Search for the cell housing the specified text and yield its [x, y] center coordinate. 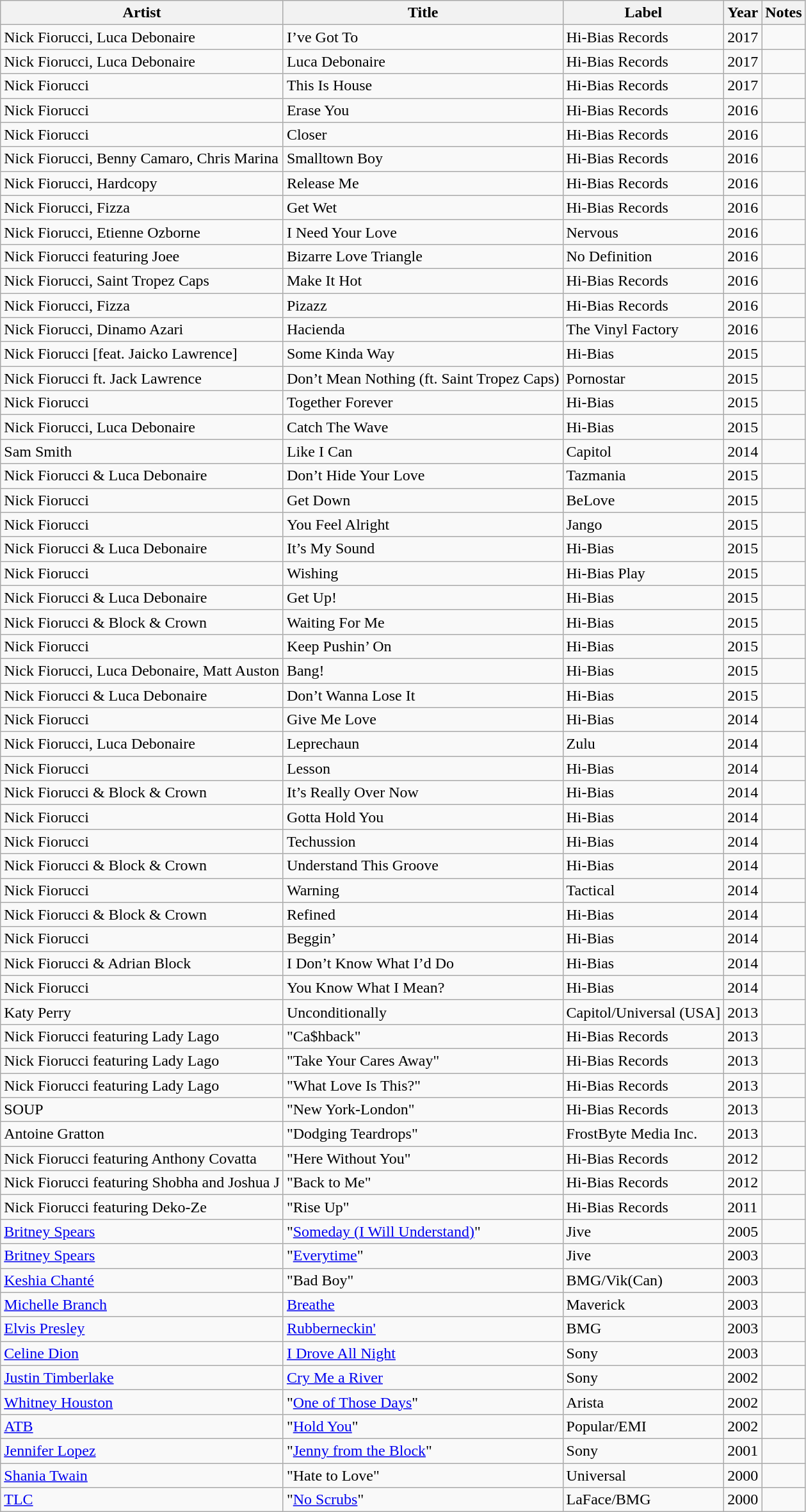
Hacienda [423, 330]
2005 [743, 1232]
I Need Your Love [423, 232]
Luca Debonaire [423, 61]
Get Down [423, 500]
Beggin’ [423, 939]
Warning [423, 890]
"Everytime" [423, 1256]
2011 [743, 1207]
Nick Fiorucci featuring Shobha and Joshua J [142, 1183]
LaFace/BMG [643, 1500]
Nick Fiorucci, Dinamo Azari [142, 330]
Don’t Hide Your Love [423, 476]
Nick Fiorucci, Luca Debonaire, Matt Auston [142, 671]
Artist [142, 13]
Justin Timberlake [142, 1378]
Year [743, 13]
"No Scrubs" [423, 1500]
I’ve Got To [423, 37]
2001 [743, 1451]
It’s My Sound [423, 549]
Waiting For Me [423, 622]
Wishing [423, 573]
Arista [643, 1402]
No Definition [643, 256]
Jennifer Lopez [142, 1451]
Nick Fiorucci & Adrian Block [142, 963]
Pornostar [643, 378]
Rubberneckin' [423, 1329]
Catch The Wave [423, 427]
"Hate to Love" [423, 1475]
Unconditionally [423, 1012]
Refined [423, 915]
Nick Fiorucci, Saint Tropez Caps [142, 280]
Keep Pushin’ On [423, 646]
Cry Me a River [423, 1378]
The Vinyl Factory [643, 330]
"Ca$hback" [423, 1036]
"Dodging Teardrops" [423, 1134]
Jango [643, 524]
Nick Fiorucci, Etienne Ozborne [142, 232]
Katy Perry [142, 1012]
I Drove All Night [423, 1353]
Nervous [643, 232]
Like I Can [423, 451]
Zulu [643, 744]
Title [423, 13]
"New York-London" [423, 1110]
Nick Fiorucci, Benny Camaro, Chris Marina [142, 159]
"Rise Up" [423, 1207]
"Jenny from the Block" [423, 1451]
Universal [643, 1475]
Antoine Gratton [142, 1134]
Some Kinda Way [423, 354]
Sam Smith [142, 451]
Smalltown Boy [423, 159]
Lesson [423, 768]
Label [643, 13]
Get Wet [423, 207]
Nick Fiorucci ft. Jack Lawrence [142, 378]
"Bad Boy" [423, 1280]
Shania Twain [142, 1475]
Get Up! [423, 597]
Release Me [423, 183]
Popular/EMI [643, 1426]
Hi-Bias Play [643, 573]
You Feel Alright [423, 524]
Breathe [423, 1305]
Capitol [643, 451]
BMG [643, 1329]
I Don’t Know What I’d Do [423, 963]
Bizarre Love Triangle [423, 256]
TLC [142, 1500]
Pizazz [423, 305]
ATB [142, 1426]
BMG/Vik(Can) [643, 1280]
This Is House [423, 86]
Nick Fiorucci featuring Anthony Covatta [142, 1158]
Capitol/Universal (USA] [643, 1012]
Maverick [643, 1305]
Tazmania [643, 476]
Closer [423, 134]
Michelle Branch [142, 1305]
"What Love Is This?" [423, 1085]
Make It Hot [423, 280]
"Hold You" [423, 1426]
Whitney Houston [142, 1402]
"One of Those Days" [423, 1402]
Don’t Mean Nothing (ft. Saint Tropez Caps) [423, 378]
Together Forever [423, 403]
Nick Fiorucci, Hardcopy [142, 183]
Don’t Wanna Lose It [423, 695]
Notes [784, 13]
"Here Without You" [423, 1158]
Gotta Hold You [423, 817]
Celine Dion [142, 1353]
Nick Fiorucci [feat. Jaicko Lawrence] [142, 354]
Leprechaun [423, 744]
Bang! [423, 671]
BeLove [643, 500]
"Take Your Cares Away" [423, 1061]
"Back to Me" [423, 1183]
Understand This Groove [423, 866]
It’s Really Over Now [423, 793]
Erase You [423, 110]
Elvis Presley [142, 1329]
Nick Fiorucci featuring Joee [142, 256]
Give Me Love [423, 720]
Tactical [643, 890]
Nick Fiorucci featuring Deko-Ze [142, 1207]
Techussion [423, 841]
You Know What I Mean? [423, 988]
SOUP [142, 1110]
Keshia Chanté [142, 1280]
"Someday (I Will Understand)" [423, 1232]
FrostByte Media Inc. [643, 1134]
